Output the [X, Y] coordinate of the center of the cell containing the given text.  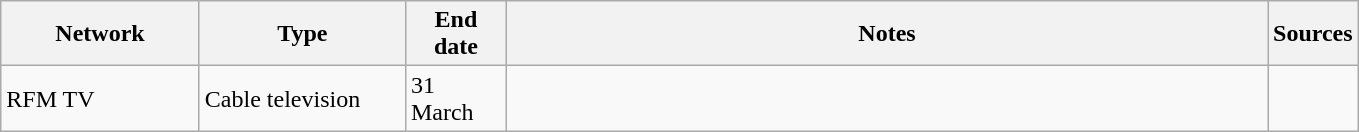
Cable television [302, 98]
Notes [886, 34]
31 March [456, 98]
RFM TV [100, 98]
Sources [1314, 34]
Network [100, 34]
Type [302, 34]
End date [456, 34]
